For the text-containing cell, return its midpoint in (x, y) coordinate format. 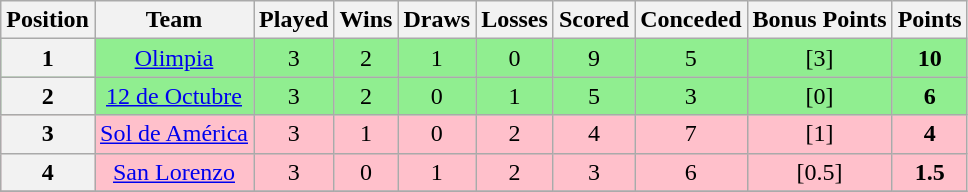
10 (930, 58)
Sol de América (174, 134)
Wins (366, 20)
Team (174, 20)
7 (691, 134)
Bonus Points (820, 20)
12 de Octubre (174, 96)
Position (48, 20)
1.5 (930, 172)
Conceded (691, 20)
Olimpia (174, 58)
[0] (820, 96)
[0.5] (820, 172)
Draws (437, 20)
[3] (820, 58)
[1] (820, 134)
Played (294, 20)
San Lorenzo (174, 172)
9 (594, 58)
Points (930, 20)
Losses (515, 20)
Scored (594, 20)
